Return [x, y] of the center of cell containing provided text 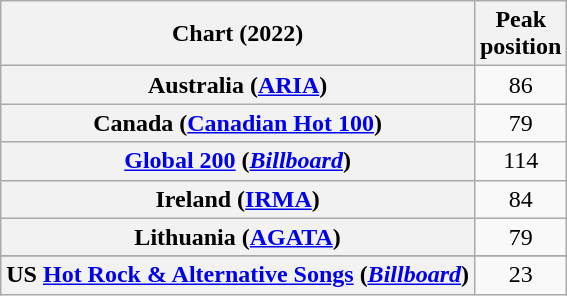
Peakposition [520, 34]
84 [520, 199]
Australia (ARIA) [238, 85]
Global 200 (Billboard) [238, 161]
23 [520, 275]
Chart (2022) [238, 34]
114 [520, 161]
86 [520, 85]
US Hot Rock & Alternative Songs (Billboard) [238, 275]
Ireland (IRMA) [238, 199]
Lithuania (AGATA) [238, 237]
Canada (Canadian Hot 100) [238, 123]
